Detect which cell encompasses the target text, then output its (X, Y) center coordinate. 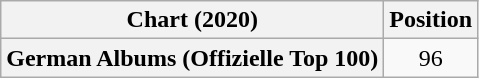
Position (431, 20)
96 (431, 58)
German Albums (Offizielle Top 100) (192, 58)
Chart (2020) (192, 20)
